Provide the [X, Y] coordinate of the cell's center where the given text is located.  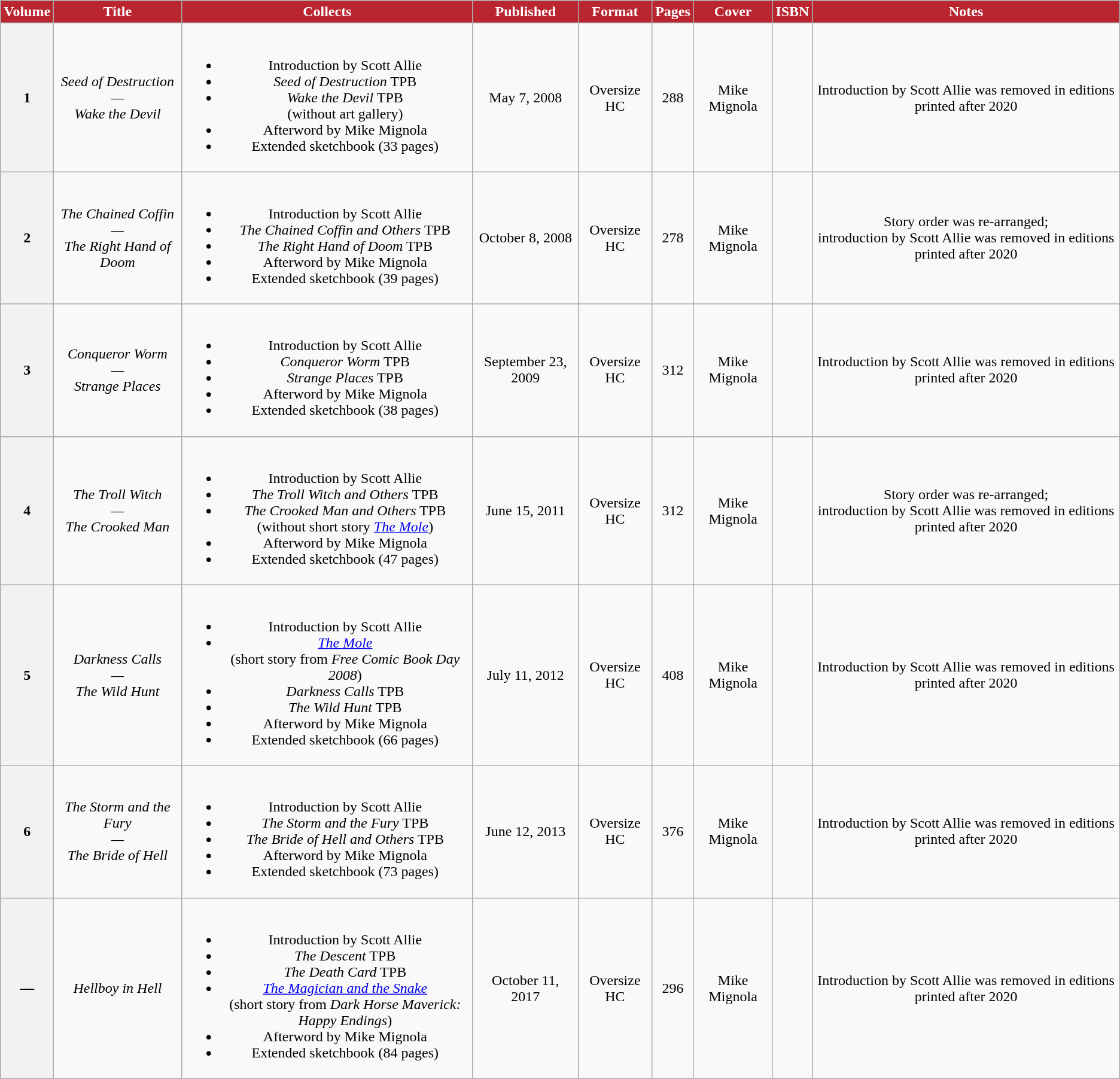
May 7, 2008 [525, 98]
Introduction by Scott AllieThe Storm and the Fury TPBThe Bride of Hell and Others TPBAfterword by Mike MignolaExtended sketchbook (73 pages) [327, 832]
3 [28, 370]
278 [673, 238]
July 11, 2012 [525, 675]
Hellboy in Hell [118, 988]
June 12, 2013 [525, 832]
Notes [966, 12]
408 [673, 675]
Collects [327, 12]
Format [615, 12]
288 [673, 98]
296 [673, 988]
Introduction by Scott AllieThe Chained Coffin and Others TPBThe Right Hand of Doom TPBAfterword by Mike MignolaExtended sketchbook (39 pages) [327, 238]
Volume [28, 12]
October 8, 2008 [525, 238]
2 [28, 238]
September 23, 2009 [525, 370]
Cover [732, 12]
Pages [673, 12]
June 15, 2011 [525, 510]
Introduction by Scott AllieConqueror Worm TPBStrange Places TPBAfterword by Mike MignolaExtended sketchbook (38 pages) [327, 370]
Title [118, 12]
October 11, 2017 [525, 988]
1 [28, 98]
The Troll Witch—The Crooked Man [118, 510]
The Chained Coffin—The Right Hand of Doom [118, 238]
The Storm and the Fury—The Bride of Hell [118, 832]
376 [673, 832]
— [28, 988]
Darkness Calls—The Wild Hunt [118, 675]
Conqueror Worm—Strange Places [118, 370]
5 [28, 675]
ISBN [792, 12]
6 [28, 832]
Published [525, 12]
4 [28, 510]
Introduction by Scott AllieSeed of Destruction TPBWake the Devil TPB(without art gallery)Afterword by Mike MignolaExtended sketchbook (33 pages) [327, 98]
Seed of Destruction—Wake the Devil [118, 98]
